For the text-containing cell, return its midpoint in (x, y) coordinate format. 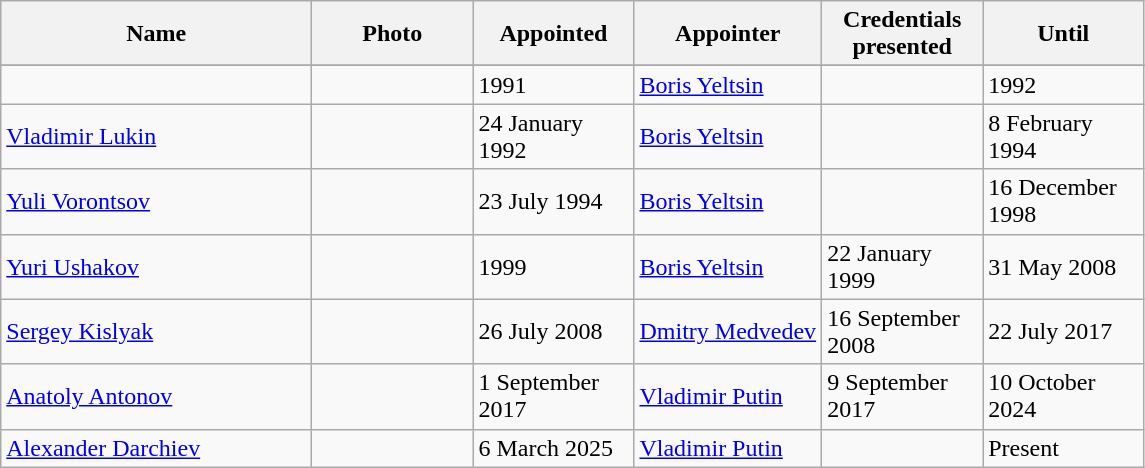
Name (156, 34)
Alexander Darchiev (156, 448)
Anatoly Antonov (156, 396)
6 March 2025 (554, 448)
1992 (1064, 85)
Present (1064, 448)
Yuli Vorontsov (156, 202)
22 July 2017 (1064, 332)
Appointed (554, 34)
8 February 1994 (1064, 136)
1999 (554, 266)
24 January 1992 (554, 136)
Photo (392, 34)
Vladimir Lukin (156, 136)
1991 (554, 85)
22 January 1999 (902, 266)
9 September 2017 (902, 396)
Until (1064, 34)
10 October 2024 (1064, 396)
16 September 2008 (902, 332)
Credentials presented (902, 34)
Appointer (728, 34)
31 May 2008 (1064, 266)
Sergey Kislyak (156, 332)
1 September 2017 (554, 396)
Yuri Ushakov (156, 266)
16 December 1998 (1064, 202)
26 July 2008 (554, 332)
23 July 1994 (554, 202)
Dmitry Medvedev (728, 332)
